From the cell containing the given text, extract its center point as [X, Y] coordinate. 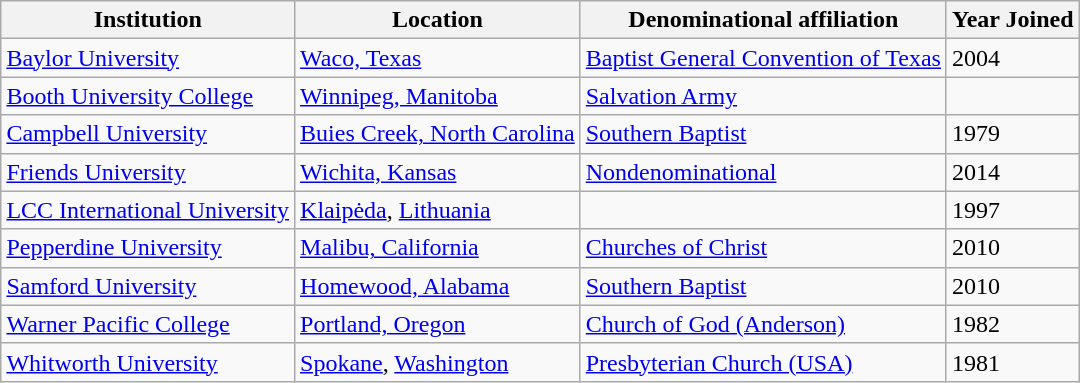
Malibu, California [438, 248]
Presbyterian Church (USA) [763, 362]
Campbell University [148, 134]
1997 [1012, 210]
Salvation Army [763, 96]
Denominational affiliation [763, 20]
1981 [1012, 362]
Nondenominational [763, 172]
Homewood, Alabama [438, 286]
Whitworth University [148, 362]
Warner Pacific College [148, 324]
2004 [1012, 58]
Samford University [148, 286]
Church of God (Anderson) [763, 324]
1982 [1012, 324]
Wichita, Kansas [438, 172]
Churches of Christ [763, 248]
Klaipėda, Lithuania [438, 210]
Buies Creek, North Carolina [438, 134]
Portland, Oregon [438, 324]
Friends University [148, 172]
Baylor University [148, 58]
LCC International University [148, 210]
Year Joined [1012, 20]
Pepperdine University [148, 248]
Baptist General Convention of Texas [763, 58]
Booth University College [148, 96]
1979 [1012, 134]
Winnipeg, Manitoba [438, 96]
2014 [1012, 172]
Location [438, 20]
Waco, Texas [438, 58]
Spokane, Washington [438, 362]
Institution [148, 20]
